Find where the given text appears and provide that cell's center as [X, Y] coordinate. 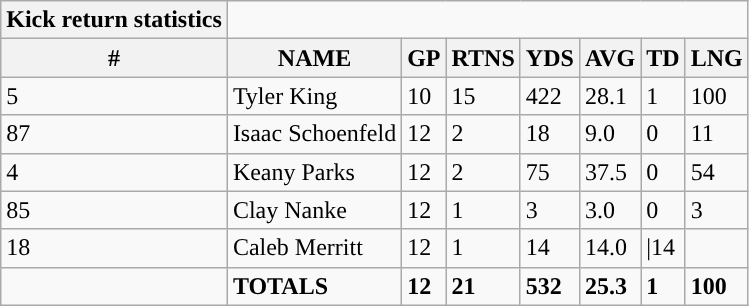
AVG [610, 58]
Tyler King [314, 96]
422 [550, 96]
15 [483, 96]
21 [483, 286]
LNG [716, 58]
14.0 [610, 248]
|14 [663, 248]
RTNS [483, 58]
532 [550, 286]
Keany Parks [314, 172]
Caleb Merritt [314, 248]
Isaac Schoenfeld [314, 134]
4 [114, 172]
54 [716, 172]
3.0 [610, 210]
NAME [314, 58]
YDS [550, 58]
10 [424, 96]
GP [424, 58]
75 [550, 172]
9.0 [610, 134]
25.3 [610, 286]
TD [663, 58]
Kick return statistics [114, 20]
87 [114, 134]
5 [114, 96]
37.5 [610, 172]
Clay Nanke [314, 210]
85 [114, 210]
14 [550, 248]
11 [716, 134]
# [114, 58]
28.1 [610, 96]
TOTALS [314, 286]
